Determine the (X, Y) coordinate at the center of the cell enclosing the given text.  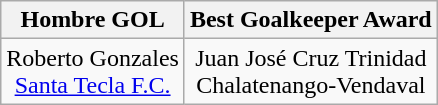
Juan José Cruz Trinidad Chalatenango-Vendaval (310, 72)
Hombre GOL (93, 20)
Best Goalkeeper Award (310, 20)
Roberto Gonzales Santa Tecla F.C. (93, 72)
